Scan for the cell matching the given text and deliver its (x, y) coordinate at center. 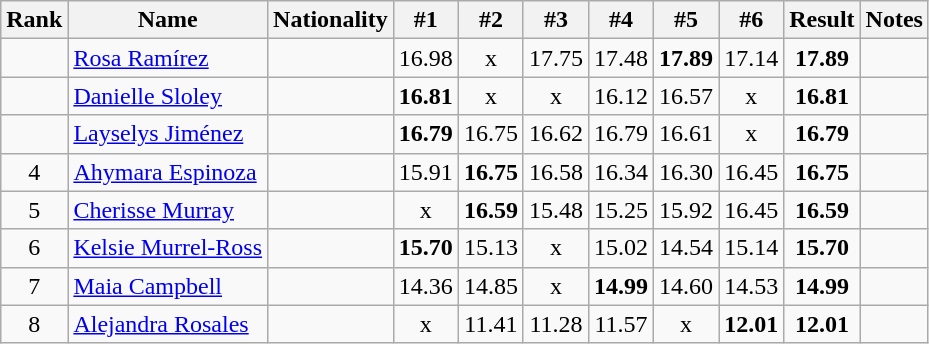
15.25 (620, 210)
14.53 (752, 286)
7 (34, 286)
Cherisse Murray (168, 210)
16.57 (686, 96)
Ahymara Espinoza (168, 172)
14.54 (686, 248)
Rank (34, 20)
15.13 (490, 248)
14.60 (686, 286)
6 (34, 248)
Kelsie Murrel-Ross (168, 248)
Notes (894, 20)
Rosa Ramírez (168, 58)
#1 (426, 20)
11.57 (620, 324)
15.92 (686, 210)
Layselys Jiménez (168, 134)
#6 (752, 20)
15.14 (752, 248)
Alejandra Rosales (168, 324)
14.85 (490, 286)
16.98 (426, 58)
4 (34, 172)
#3 (556, 20)
15.48 (556, 210)
Nationality (331, 20)
16.58 (556, 172)
11.28 (556, 324)
Name (168, 20)
17.48 (620, 58)
5 (34, 210)
16.30 (686, 172)
#2 (490, 20)
#4 (620, 20)
16.34 (620, 172)
15.02 (620, 248)
17.14 (752, 58)
16.62 (556, 134)
14.36 (426, 286)
15.91 (426, 172)
16.61 (686, 134)
16.12 (620, 96)
#5 (686, 20)
11.41 (490, 324)
Result (822, 20)
Danielle Sloley (168, 96)
17.75 (556, 58)
Maia Campbell (168, 286)
8 (34, 324)
